Return the [x, y] coordinate for the center point of the cell that contains the specified text.  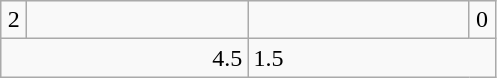
4.5 [124, 58]
2 [14, 20]
1.5 [372, 58]
0 [482, 20]
